Provide the [x, y] coordinate of the cell's center where the given text is located.  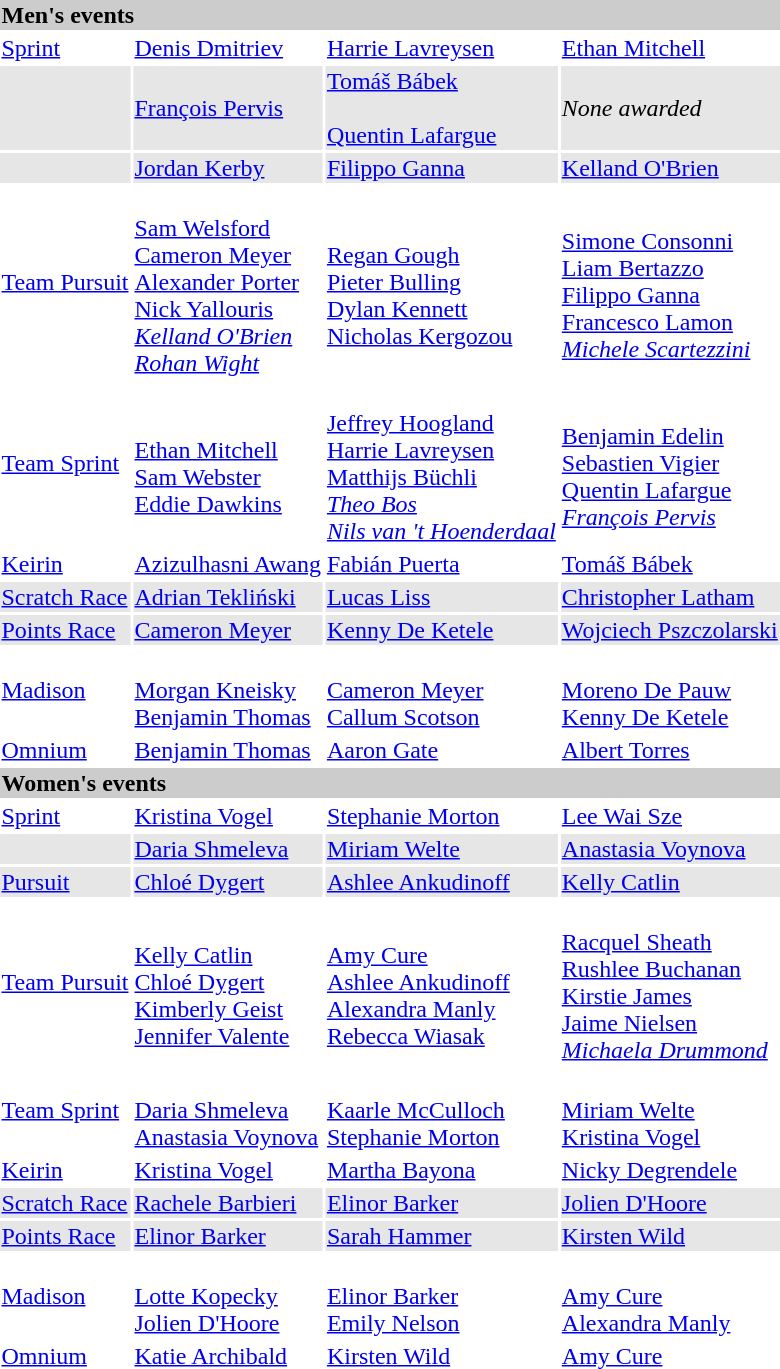
Ethan Mitchell [670, 48]
Tomáš BábekQuentin Lafargue [441, 108]
Tomáš Bábek [670, 564]
Chloé Dygert [228, 882]
Ashlee Ankudinoff [441, 882]
Ethan MitchellSam WebsterEddie Dawkins [228, 464]
Kelly CatlinChloé DygertKimberly GeistJennifer Valente [228, 982]
Stephanie Morton [441, 816]
Jordan Kerby [228, 168]
Kirsten Wild [670, 1236]
Regan GoughPieter BullingDylan KennettNicholas Kergozou [441, 282]
Lee Wai Sze [670, 816]
Miriam WelteKristina Vogel [670, 1110]
Cameron MeyerCallum Scotson [441, 690]
Kelly Catlin [670, 882]
Filippo Ganna [441, 168]
Martha Bayona [441, 1170]
Lotte KopeckyJolien D'Hoore [228, 1296]
Jolien D'Hoore [670, 1203]
Azizulhasni Awang [228, 564]
Anastasia Voynova [670, 849]
Jeffrey HooglandHarrie LavreysenMatthijs BüchliTheo BosNils van 't Hoenderdaal [441, 464]
Men's events [390, 15]
Aaron Gate [441, 750]
Lucas Liss [441, 597]
Kaarle McCullochStephanie Morton [441, 1110]
Simone ConsonniLiam BertazzoFilippo GannaFrancesco LamonMichele Scartezzini [670, 282]
Adrian Tekliński [228, 597]
Christopher Latham [670, 597]
Harrie Lavreysen [441, 48]
Amy CureAlexandra Manly [670, 1296]
Morgan KneiskyBenjamin Thomas [228, 690]
Wojciech Pszczolarski [670, 630]
Denis Dmitriev [228, 48]
Benjamin Thomas [228, 750]
Nicky Degrendele [670, 1170]
Omnium [65, 750]
None awarded [670, 108]
Racquel SheathRushlee BuchananKirstie JamesJaime NielsenMichaela Drummond [670, 982]
Sam WelsfordCameron MeyerAlexander PorterNick YallourisKelland O'BrienRohan Wight [228, 282]
Elinor BarkerEmily Nelson [441, 1296]
Daria ShmelevaAnastasia Voynova [228, 1110]
Cameron Meyer [228, 630]
Kenny De Ketele [441, 630]
Sarah Hammer [441, 1236]
Miriam Welte [441, 849]
Rachele Barbieri [228, 1203]
Kelland O'Brien [670, 168]
Albert Torres [670, 750]
Women's events [390, 783]
Amy CureAshlee AnkudinoffAlexandra ManlyRebecca Wiasak [441, 982]
Pursuit [65, 882]
Daria Shmeleva [228, 849]
Fabián Puerta [441, 564]
François Pervis [228, 108]
Benjamin EdelinSebastien VigierQuentin LafargueFrançois Pervis [670, 464]
Moreno De PauwKenny De Ketele [670, 690]
